For the text-containing cell, return its midpoint in (X, Y) coordinate format. 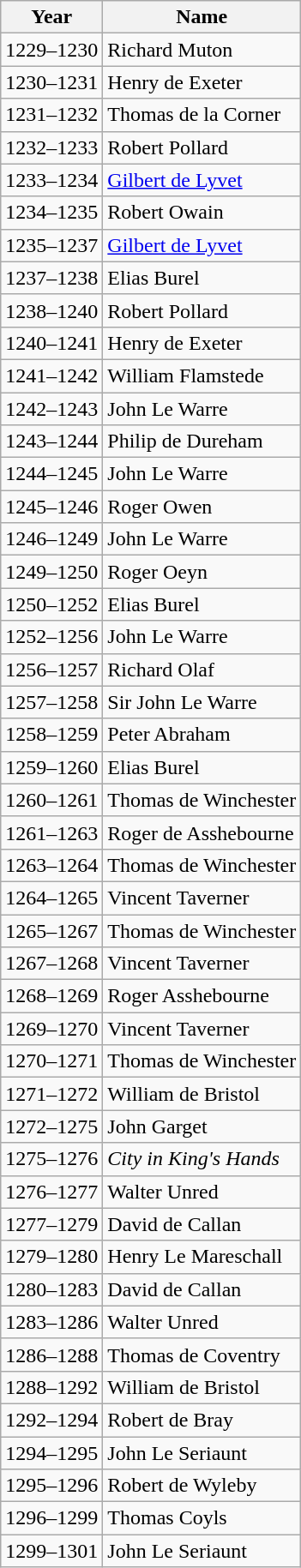
Thomas de Coventry (202, 1355)
1230–1231 (51, 82)
1232–1233 (51, 147)
1241–1242 (51, 375)
1234–1235 (51, 213)
1246–1249 (51, 539)
Thomas de la Corner (202, 115)
1258–1259 (51, 735)
1269–1270 (51, 1029)
Henry Le Mareschall (202, 1257)
1233–1234 (51, 180)
1277–1279 (51, 1224)
Year (51, 17)
Roger Asshebourne (202, 996)
Richard Muton (202, 50)
Robert de Wyleby (202, 1486)
John Garget (202, 1126)
1268–1269 (51, 996)
Peter Abraham (202, 735)
1243–1244 (51, 442)
1276–1277 (51, 1192)
Name (202, 17)
1245–1246 (51, 507)
Robert de Bray (202, 1420)
1288–1292 (51, 1387)
City in King's Hands (202, 1159)
Philip de Dureham (202, 442)
1292–1294 (51, 1420)
Robert Owain (202, 213)
1238–1240 (51, 310)
1257–1258 (51, 702)
1244–1245 (51, 474)
1229–1230 (51, 50)
1260–1261 (51, 800)
1231–1232 (51, 115)
1242–1243 (51, 409)
1235–1237 (51, 245)
1265–1267 (51, 930)
William Flamstede (202, 375)
Thomas Coyls (202, 1518)
1264–1265 (51, 898)
1279–1280 (51, 1257)
Roger Owen (202, 507)
Roger de Asshebourne (202, 832)
1286–1288 (51, 1355)
1272–1275 (51, 1126)
1271–1272 (51, 1094)
1299–1301 (51, 1551)
1280–1283 (51, 1289)
1283–1286 (51, 1322)
Sir John Le Warre (202, 702)
1295–1296 (51, 1486)
1294–1295 (51, 1453)
1252–1256 (51, 637)
1267–1268 (51, 964)
1249–1250 (51, 572)
Roger Oeyn (202, 572)
1240–1241 (51, 343)
1263–1264 (51, 865)
1256–1257 (51, 670)
1261–1263 (51, 832)
1296–1299 (51, 1518)
Richard Olaf (202, 670)
1270–1271 (51, 1061)
1237–1238 (51, 278)
1250–1252 (51, 604)
1275–1276 (51, 1159)
1259–1260 (51, 767)
